From the cell containing the given text, extract its center point as (x, y) coordinate. 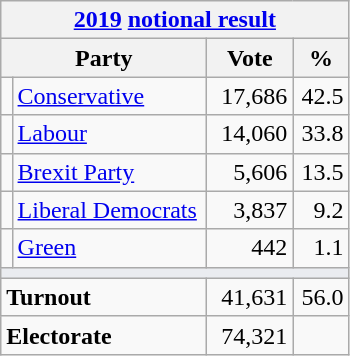
74,321 (250, 335)
Vote (250, 58)
Electorate (104, 335)
Turnout (104, 297)
Liberal Democrats (110, 210)
13.5 (321, 172)
33.8 (321, 134)
56.0 (321, 297)
Green (110, 248)
2019 notional result (175, 20)
17,686 (250, 96)
Conservative (110, 96)
14,060 (250, 134)
Party (104, 58)
442 (250, 248)
5,606 (250, 172)
Brexit Party (110, 172)
3,837 (250, 210)
1.1 (321, 248)
42.5 (321, 96)
% (321, 58)
9.2 (321, 210)
41,631 (250, 297)
Labour (110, 134)
